Search for the cell housing the specified text and yield its (x, y) center coordinate. 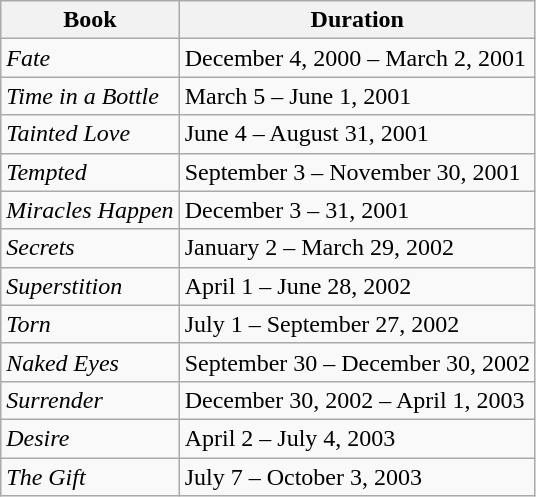
January 2 – March 29, 2002 (357, 248)
September 30 – December 30, 2002 (357, 362)
Tempted (90, 172)
Desire (90, 438)
Book (90, 20)
Miracles Happen (90, 210)
Duration (357, 20)
Superstition (90, 286)
June 4 – August 31, 2001 (357, 134)
July 1 – September 27, 2002 (357, 324)
Time in a Bottle (90, 96)
Tainted Love (90, 134)
July 7 – October 3, 2003 (357, 477)
Fate (90, 58)
Torn (90, 324)
December 4, 2000 – March 2, 2001 (357, 58)
April 2 – July 4, 2003 (357, 438)
April 1 – June 28, 2002 (357, 286)
Secrets (90, 248)
Surrender (90, 400)
March 5 – June 1, 2001 (357, 96)
December 3 – 31, 2001 (357, 210)
December 30, 2002 – April 1, 2003 (357, 400)
The Gift (90, 477)
Naked Eyes (90, 362)
September 3 – November 30, 2001 (357, 172)
